Find where the given text appears and provide that cell's center as (x, y) coordinate. 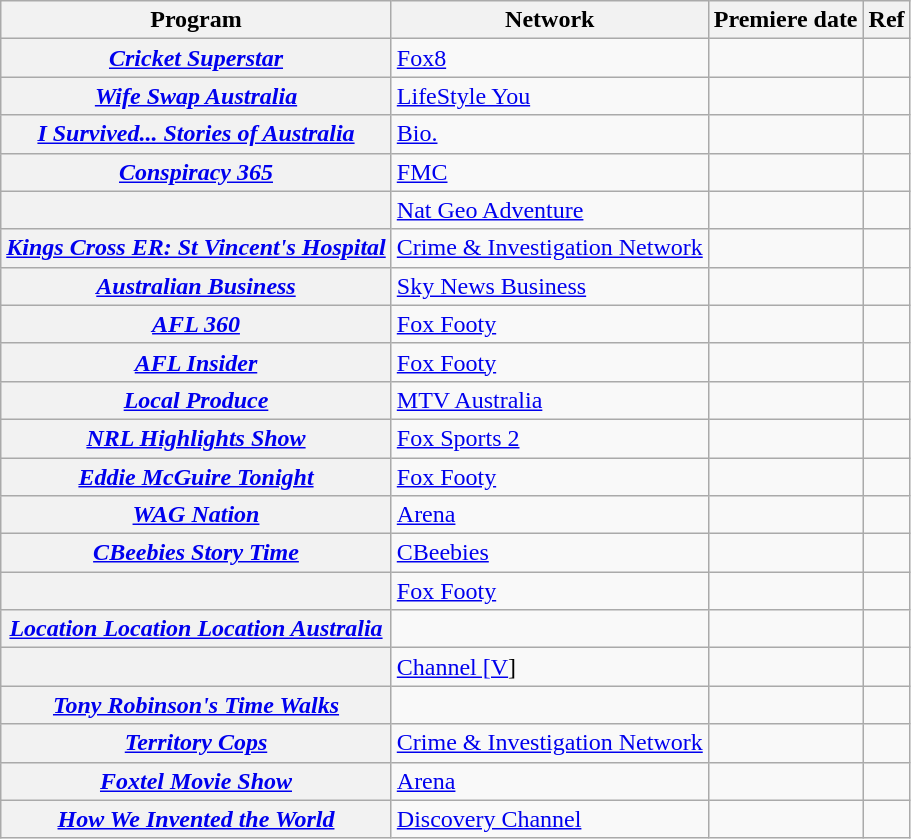
Discovery Channel (550, 819)
Network (550, 20)
NRL Highlights Show (196, 438)
LifeStyle You (550, 96)
AFL 360 (196, 324)
Sky News Business (550, 286)
How We Invented the World (196, 819)
Ref (886, 20)
Territory Cops (196, 743)
Cricket Superstar (196, 58)
CBeebies Story Time (196, 553)
MTV Australia (550, 400)
Channel [V] (550, 667)
Wife Swap Australia (196, 96)
Conspiracy 365 (196, 172)
Premiere date (786, 20)
Location Location Location Australia (196, 629)
Kings Cross ER: St Vincent's Hospital (196, 248)
Australian Business (196, 286)
Eddie McGuire Tonight (196, 477)
Foxtel Movie Show (196, 781)
AFL Insider (196, 362)
Nat Geo Adventure (550, 210)
CBeebies (550, 553)
Fox8 (550, 58)
Tony Robinson's Time Walks (196, 705)
Local Produce (196, 400)
Bio. (550, 134)
I Survived... Stories of Australia (196, 134)
WAG Nation (196, 515)
Fox Sports 2 (550, 438)
FMC (550, 172)
Program (196, 20)
